Scan for the cell matching the given text and deliver its [X, Y] coordinate at center. 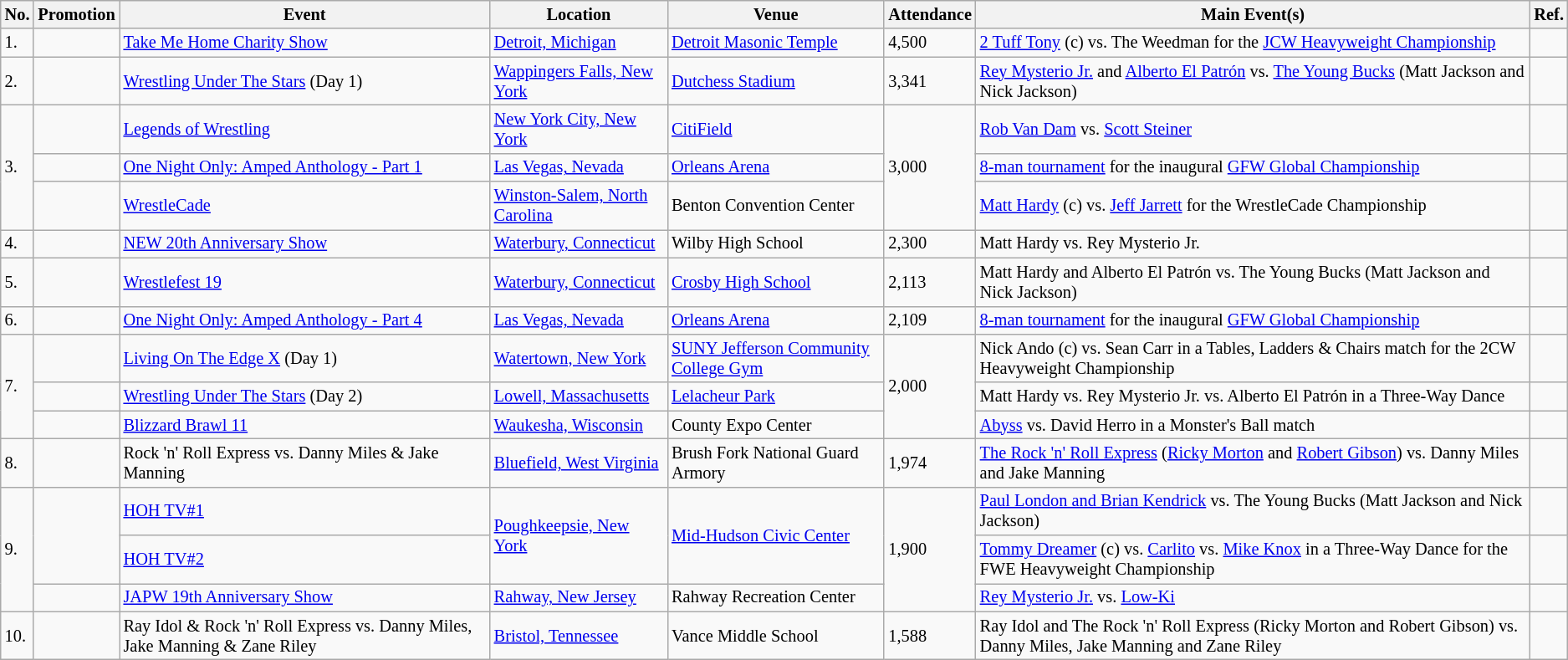
Rahway Recreation Center [776, 597]
No. [18, 14]
6. [18, 320]
Winston-Salem, North Carolina [579, 206]
Poughkeepsie, New York [579, 535]
1,974 [930, 463]
Matt Hardy vs. Rey Mysterio Jr. vs. Alberto El Patrón in a Three-Way Dance [1253, 397]
Mid-Hudson Civic Center [776, 535]
Living On The Edge X (Day 1) [304, 358]
Rey Mysterio Jr. and Alberto El Patrón vs. The Young Bucks (Matt Jackson and Nick Jackson) [1253, 81]
Main Event(s) [1253, 14]
Rob Van Dam vs. Scott Steiner [1253, 129]
Paul London and Brian Kendrick vs. The Young Bucks (Matt Jackson and Nick Jackson) [1253, 511]
Wrestlefest 19 [304, 282]
3,341 [930, 81]
2,113 [930, 282]
HOH TV#2 [304, 560]
Wrestling Under The Stars (Day 1) [304, 81]
9. [18, 549]
2,300 [930, 243]
Nick Ando (c) vs. Sean Carr in a Tables, Ladders & Chairs match for the 2CW Heavyweight Championship [1253, 358]
Rey Mysterio Jr. vs. Low-Ki [1253, 597]
Rahway, New Jersey [579, 597]
Bristol, Tennessee [579, 636]
Venue [776, 14]
1. [18, 43]
2 Tuff Tony (c) vs. The Weedman for the JCW Heavyweight Championship [1253, 43]
Lelacheur Park [776, 397]
1,588 [930, 636]
New York City, New York [579, 129]
SUNY Jefferson Community College Gym [776, 358]
NEW 20th Anniversary Show [304, 243]
Blizzard Brawl 11 [304, 425]
7. [18, 386]
3,000 [930, 167]
One Night Only: Amped Anthology - Part 4 [304, 320]
Tommy Dreamer (c) vs. Carlito vs. Mike Knox in a Three-Way Dance for the FWE Heavyweight Championship [1253, 560]
10. [18, 636]
Ray Idol and The Rock 'n' Roll Express (Ricky Morton and Robert Gibson) vs. Danny Miles, Jake Manning and Zane Riley [1253, 636]
3. [18, 167]
County Expo Center [776, 425]
2. [18, 81]
The Rock 'n' Roll Express (Ricky Morton and Robert Gibson) vs. Danny Miles and Jake Manning [1253, 463]
Wappingers Falls, New York [579, 81]
Waukesha, Wisconsin [579, 425]
Location [579, 14]
4,500 [930, 43]
JAPW 19th Anniversary Show [304, 597]
8. [18, 463]
Event [304, 14]
Vance Middle School [776, 636]
2,000 [930, 386]
Abyss vs. David Herro in a Monster's Ball match [1253, 425]
Detroit, Michigan [579, 43]
Attendance [930, 14]
Matt Hardy (c) vs. Jeff Jarrett for the WrestleCade Championship [1253, 206]
Crosby High School [776, 282]
Dutchess Stadium [776, 81]
Promotion [76, 14]
Brush Fork National Guard Armory [776, 463]
Legends of Wrestling [304, 129]
Bluefield, West Virginia [579, 463]
4. [18, 243]
WrestleCade [304, 206]
Benton Convention Center [776, 206]
Wilby High School [776, 243]
Watertown, New York [579, 358]
Wrestling Under The Stars (Day 2) [304, 397]
Matt Hardy and Alberto El Patrón vs. The Young Bucks (Matt Jackson and Nick Jackson) [1253, 282]
One Night Only: Amped Anthology - Part 1 [304, 167]
Detroit Masonic Temple [776, 43]
Matt Hardy vs. Rey Mysterio Jr. [1253, 243]
Ref. [1549, 14]
HOH TV#1 [304, 511]
Lowell, Massachusetts [579, 397]
Take Me Home Charity Show [304, 43]
1,900 [930, 549]
Rock 'n' Roll Express vs. Danny Miles & Jake Manning [304, 463]
2,109 [930, 320]
Ray Idol & Rock 'n' Roll Express vs. Danny Miles, Jake Manning & Zane Riley [304, 636]
5. [18, 282]
CitiField [776, 129]
